Provide the [X, Y] coordinate of the cell's center where the given text is located.  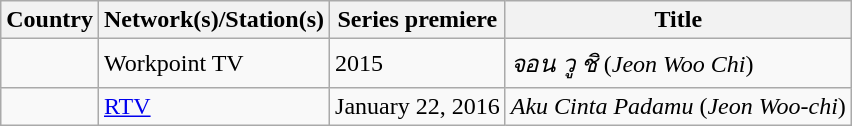
Country [50, 20]
Aku Cinta Padamu (Jeon Woo-chi) [678, 106]
Title [678, 20]
จอน วู ชิ (Jeon Woo Chi) [678, 64]
2015 [418, 64]
RTV [214, 106]
Network(s)/Station(s) [214, 20]
Series premiere [418, 20]
Workpoint TV [214, 64]
January 22, 2016 [418, 106]
